Return the (x, y) coordinate for the center point of the cell that contains the specified text.  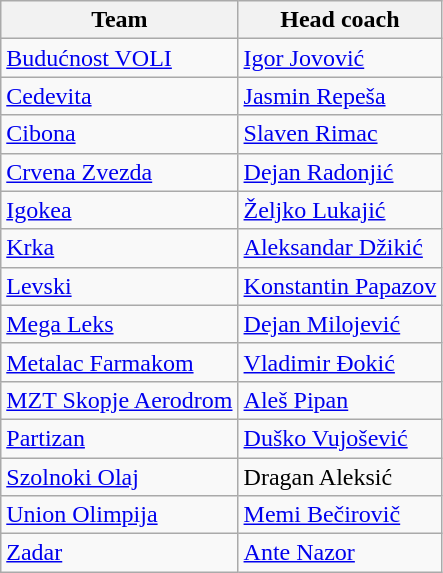
Memi Bečirovič (340, 515)
Igokea (120, 210)
Zadar (120, 553)
Jasmin Repeša (340, 96)
Head coach (340, 20)
Konstantin Papazov (340, 286)
Crvena Zvezda (120, 172)
Duško Vujošević (340, 438)
Budućnost VOLI (120, 58)
Slaven Rimac (340, 134)
Cedevita (120, 96)
Dejan Radonjić (340, 172)
Partizan (120, 438)
Metalac Farmakom (120, 362)
Dragan Aleksić (340, 477)
Mega Leks (120, 324)
Team (120, 20)
Levski (120, 286)
Krka (120, 248)
Cibona (120, 134)
Union Olimpija (120, 515)
Željko Lukajić (340, 210)
Ante Nazor (340, 553)
Dejan Milojević (340, 324)
Aleksandar Džikić (340, 248)
Szolnoki Olaj (120, 477)
Aleš Pipan (340, 400)
Igor Jovović (340, 58)
Vladimir Đokić (340, 362)
MZT Skopje Aerodrom (120, 400)
